From the cell containing the given text, extract its center point as (x, y) coordinate. 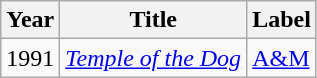
Temple of the Dog (154, 58)
Title (154, 20)
Label (282, 20)
Year (30, 20)
A&M (282, 58)
1991 (30, 58)
